Capture the cell that displays the provided text and extract its [X, Y] central coordinate. 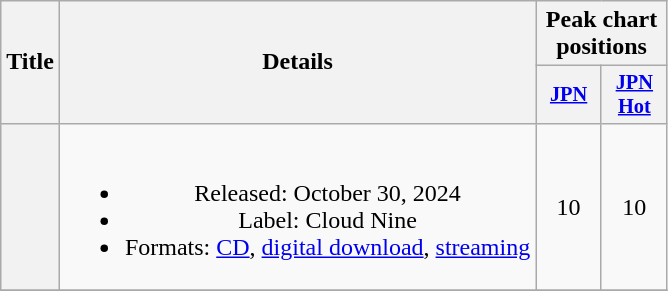
Title [30, 62]
JPN Hot [634, 95]
JPN [569, 95]
Peak chart positions [602, 34]
Details [297, 62]
Released: October 30, 2024Label: Cloud NineFormats: CD, digital download, streaming [297, 206]
